Locate the cell with the specified text and output its [x, y] center coordinate. 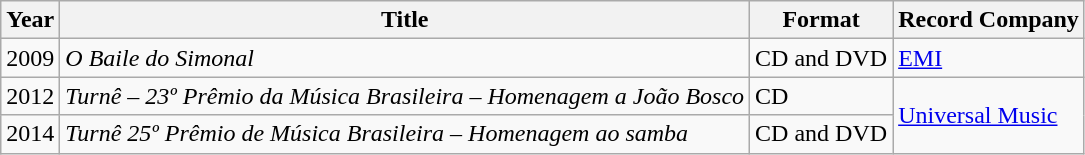
Year [30, 20]
2012 [30, 96]
O Baile do Simonal [405, 58]
Title [405, 20]
Record Company [989, 20]
EMI [989, 58]
CD [822, 96]
Universal Music [989, 115]
2009 [30, 58]
Turnê 25º Prêmio de Música Brasileira – Homenagem ao samba [405, 134]
2014 [30, 134]
Format [822, 20]
Turnê – 23º Prêmio da Música Brasileira – Homenagem a João Bosco [405, 96]
